Extract the (X, Y) coordinate from the center of the cell holding the provided text.  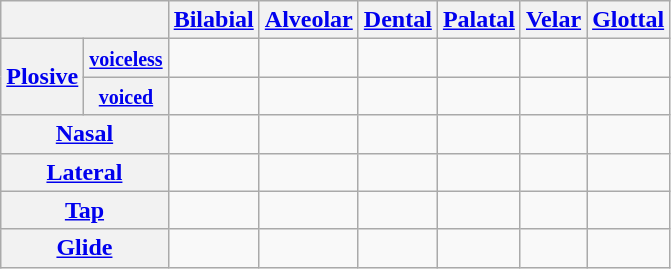
Glottal (628, 20)
voiced (126, 96)
voiceless (126, 58)
Velar (553, 20)
Dental (398, 20)
Nasal (84, 134)
Bilabial (214, 20)
Lateral (84, 172)
Plosive (42, 77)
Alveolar (308, 20)
Palatal (478, 20)
Glide (84, 248)
Tap (84, 210)
